Search for the cell housing the specified text and yield its (x, y) center coordinate. 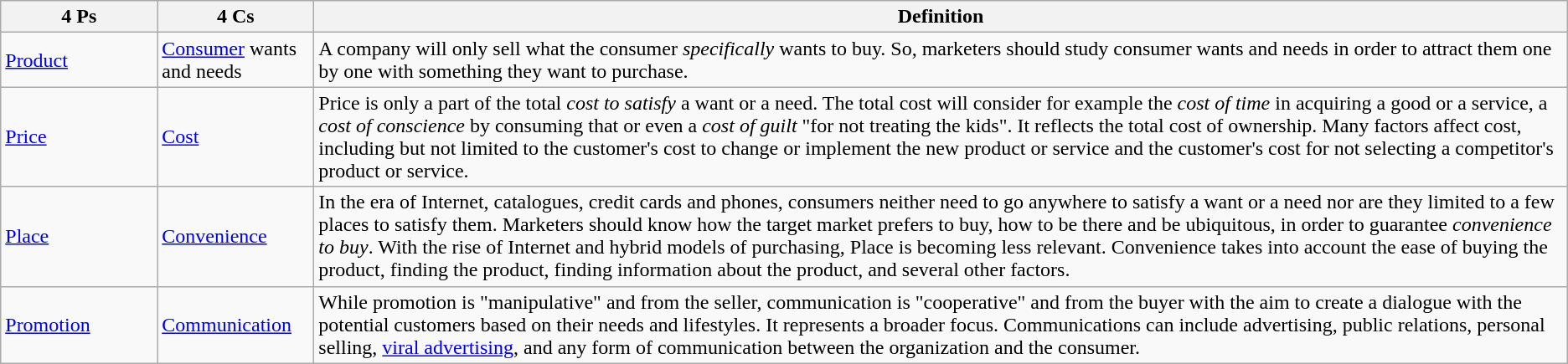
Definition (941, 17)
Price (79, 137)
Communication (236, 325)
Convenience (236, 236)
4 Ps (79, 17)
Promotion (79, 325)
Consumer wants and needs (236, 60)
Product (79, 60)
Cost (236, 137)
Place (79, 236)
4 Cs (236, 17)
